Extract the (X, Y) coordinate from the center of the cell holding the provided text.  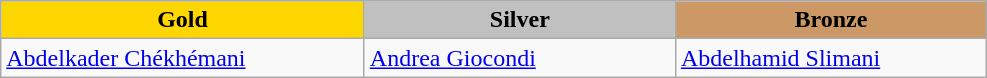
Abdelkader Chékhémani (183, 58)
Abdelhamid Slimani (830, 58)
Silver (520, 20)
Andrea Giocondi (520, 58)
Bronze (830, 20)
Gold (183, 20)
